Extract the (x, y) coordinate from the center of the cell holding the provided text.  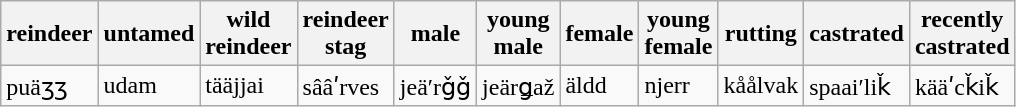
reindeerstag (346, 34)
sââʹrves (346, 86)
kääʹcǩiǩ (962, 86)
female (600, 34)
youngfemale (678, 34)
udam (149, 86)
tääjjai (248, 86)
rutting (761, 34)
spaai′liǩ (857, 86)
untamed (149, 34)
castrated (857, 34)
wildreindeer (248, 34)
recentlycastrated (962, 34)
male (435, 34)
njerr (678, 86)
youngmale (518, 34)
kåålvak (761, 86)
puäʒʒ (50, 86)
reindeer (50, 34)
jeärǥaž (518, 86)
jeä′rǧǧ (435, 86)
äldd (600, 86)
